Detect which cell encompasses the target text, then output its [x, y] center coordinate. 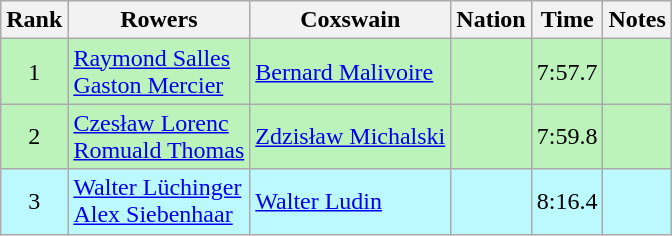
7:59.8 [567, 136]
Bernard Malivoire [350, 72]
Nation [491, 20]
Zdzisław Michalski [350, 136]
Walter LüchingerAlex Siebenhaar [159, 202]
Time [567, 20]
Notes [637, 20]
Czesław LorencRomuald Thomas [159, 136]
Coxswain [350, 20]
8:16.4 [567, 202]
Rowers [159, 20]
7:57.7 [567, 72]
3 [34, 202]
Rank [34, 20]
2 [34, 136]
Raymond SallesGaston Mercier [159, 72]
1 [34, 72]
Walter Ludin [350, 202]
